Return (x, y) of the center of cell containing provided text 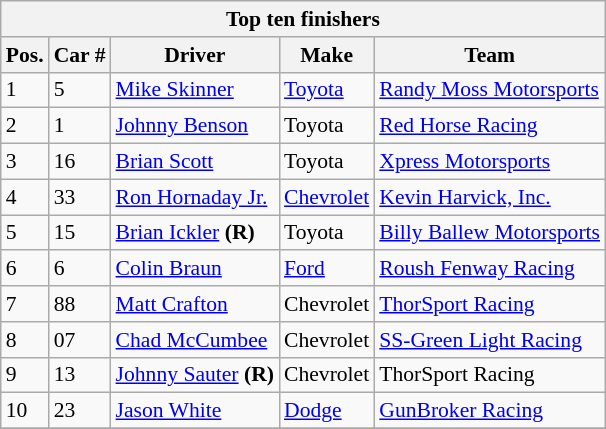
Pos. (25, 55)
Ford (326, 269)
Billy Ballew Motorsports (490, 233)
Jason White (195, 411)
Make (326, 55)
Dodge (326, 411)
Ron Hornaday Jr. (195, 197)
7 (25, 304)
Red Horse Racing (490, 126)
Roush Fenway Racing (490, 269)
4 (25, 197)
13 (80, 375)
Randy Moss Motorsports (490, 90)
GunBroker Racing (490, 411)
2 (25, 126)
33 (80, 197)
Brian Scott (195, 162)
Kevin Harvick, Inc. (490, 197)
Team (490, 55)
9 (25, 375)
Mike Skinner (195, 90)
Top ten finishers (303, 19)
SS-Green Light Racing (490, 340)
23 (80, 411)
16 (80, 162)
10 (25, 411)
Colin Braun (195, 269)
8 (25, 340)
Brian Ickler (R) (195, 233)
3 (25, 162)
Chad McCumbee (195, 340)
Driver (195, 55)
Johnny Benson (195, 126)
Johnny Sauter (R) (195, 375)
Car # (80, 55)
Matt Crafton (195, 304)
88 (80, 304)
07 (80, 340)
Xpress Motorsports (490, 162)
15 (80, 233)
